Search for the cell housing the specified text and yield its (X, Y) center coordinate. 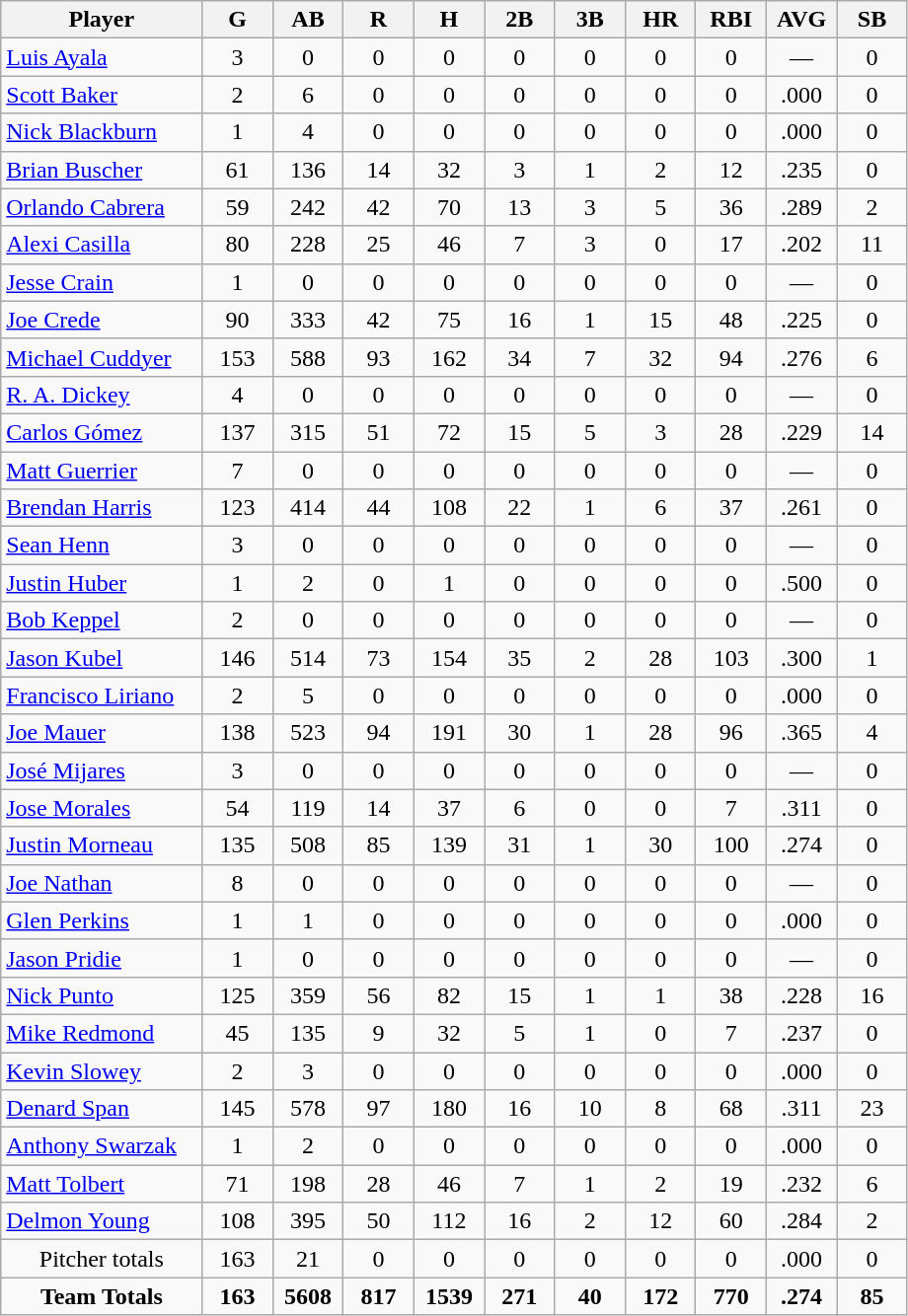
242 (308, 207)
588 (308, 357)
508 (308, 845)
56 (379, 995)
31 (519, 845)
21 (308, 1259)
.202 (801, 245)
Delmon Young (102, 1221)
54 (237, 808)
97 (379, 1109)
10 (590, 1109)
Joe Mauer (102, 733)
90 (237, 320)
AVG (801, 20)
271 (519, 1296)
61 (237, 170)
35 (519, 658)
Denard Span (102, 1109)
70 (448, 207)
50 (379, 1221)
162 (448, 357)
Jason Kubel (102, 658)
60 (730, 1221)
136 (308, 170)
138 (237, 733)
112 (448, 1221)
Player (102, 20)
123 (237, 508)
2B (519, 20)
125 (237, 995)
1539 (448, 1296)
770 (730, 1296)
Carlos Gómez (102, 432)
.500 (801, 583)
Jason Pridie (102, 958)
R (379, 20)
Kevin Slowey (102, 1070)
51 (379, 432)
22 (519, 508)
.365 (801, 733)
137 (237, 432)
Joe Nathan (102, 883)
Glen Perkins (102, 920)
Anthony Swarzak (102, 1146)
Mike Redmond (102, 1033)
3B (590, 20)
48 (730, 320)
Orlando Cabrera (102, 207)
40 (590, 1296)
75 (448, 320)
17 (730, 245)
523 (308, 733)
71 (237, 1184)
80 (237, 245)
153 (237, 357)
13 (519, 207)
38 (730, 995)
Justin Huber (102, 583)
Pitcher totals (102, 1259)
72 (448, 432)
73 (379, 658)
25 (379, 245)
Michael Cuddyer (102, 357)
Alexi Casilla (102, 245)
9 (379, 1033)
Scott Baker (102, 95)
AB (308, 20)
395 (308, 1221)
Luis Ayala (102, 57)
H (448, 20)
.300 (801, 658)
180 (448, 1109)
103 (730, 658)
333 (308, 320)
SB (872, 20)
817 (379, 1296)
Jesse Crain (102, 282)
R. A. Dickey (102, 395)
Sean Henn (102, 546)
11 (872, 245)
93 (379, 357)
96 (730, 733)
228 (308, 245)
119 (308, 808)
139 (448, 845)
514 (308, 658)
.228 (801, 995)
198 (308, 1184)
100 (730, 845)
578 (308, 1109)
315 (308, 432)
145 (237, 1109)
.284 (801, 1221)
59 (237, 207)
Brian Buscher (102, 170)
Nick Blackburn (102, 132)
.229 (801, 432)
191 (448, 733)
.261 (801, 508)
Joe Crede (102, 320)
Matt Tolbert (102, 1184)
.237 (801, 1033)
36 (730, 207)
5608 (308, 1296)
359 (308, 995)
172 (659, 1296)
82 (448, 995)
HR (659, 20)
Francisco Liriano (102, 695)
.276 (801, 357)
Justin Morneau (102, 845)
.289 (801, 207)
34 (519, 357)
68 (730, 1109)
414 (308, 508)
.232 (801, 1184)
Matt Guerrier (102, 471)
G (237, 20)
Nick Punto (102, 995)
146 (237, 658)
45 (237, 1033)
Bob Keppel (102, 621)
44 (379, 508)
.225 (801, 320)
.235 (801, 170)
Jose Morales (102, 808)
Brendan Harris (102, 508)
19 (730, 1184)
23 (872, 1109)
Team Totals (102, 1296)
José Mijares (102, 770)
154 (448, 658)
RBI (730, 20)
